Capture the cell that displays the provided text and extract its (x, y) central coordinate. 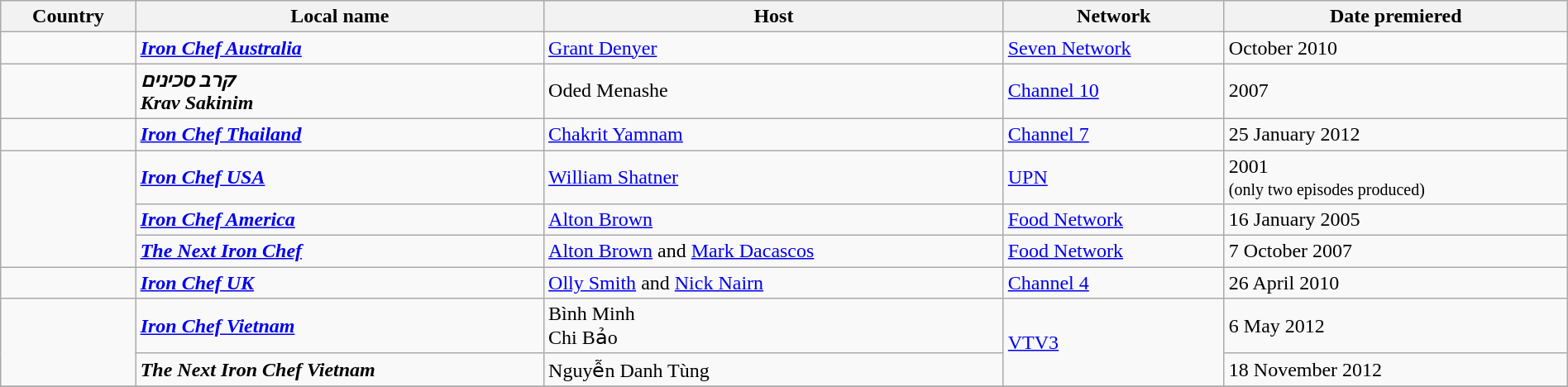
Network (1113, 17)
25 January 2012 (1396, 134)
Grant Denyer (774, 48)
2001(only two episodes produced) (1396, 177)
VTV3 (1113, 342)
Host (774, 17)
Oded Menashe (774, 91)
Iron Chef Vietnam (339, 326)
October 2010 (1396, 48)
Local name (339, 17)
26 April 2010 (1396, 283)
Channel 4 (1113, 283)
קרב סכיניםKrav Sakinim (339, 91)
Seven Network (1113, 48)
Nguyễn Danh Tùng (774, 370)
Country (68, 17)
Iron Chef America (339, 220)
Alton Brown and Mark Dacascos (774, 251)
Channel 7 (1113, 134)
The Next Iron Chef Vietnam (339, 370)
Date premiered (1396, 17)
Iron Chef USA (339, 177)
William Shatner (774, 177)
2007 (1396, 91)
Alton Brown (774, 220)
UPN (1113, 177)
7 October 2007 (1396, 251)
Chakrit Yamnam (774, 134)
Olly Smith and Nick Nairn (774, 283)
Iron Chef Thailand (339, 134)
Iron Chef UK (339, 283)
Channel 10 (1113, 91)
The Next Iron Chef (339, 251)
Bình MinhChi Bảo (774, 326)
16 January 2005 (1396, 220)
Iron Chef Australia (339, 48)
6 May 2012 (1396, 326)
18 November 2012 (1396, 370)
